Return [x, y] of the center of cell containing provided text 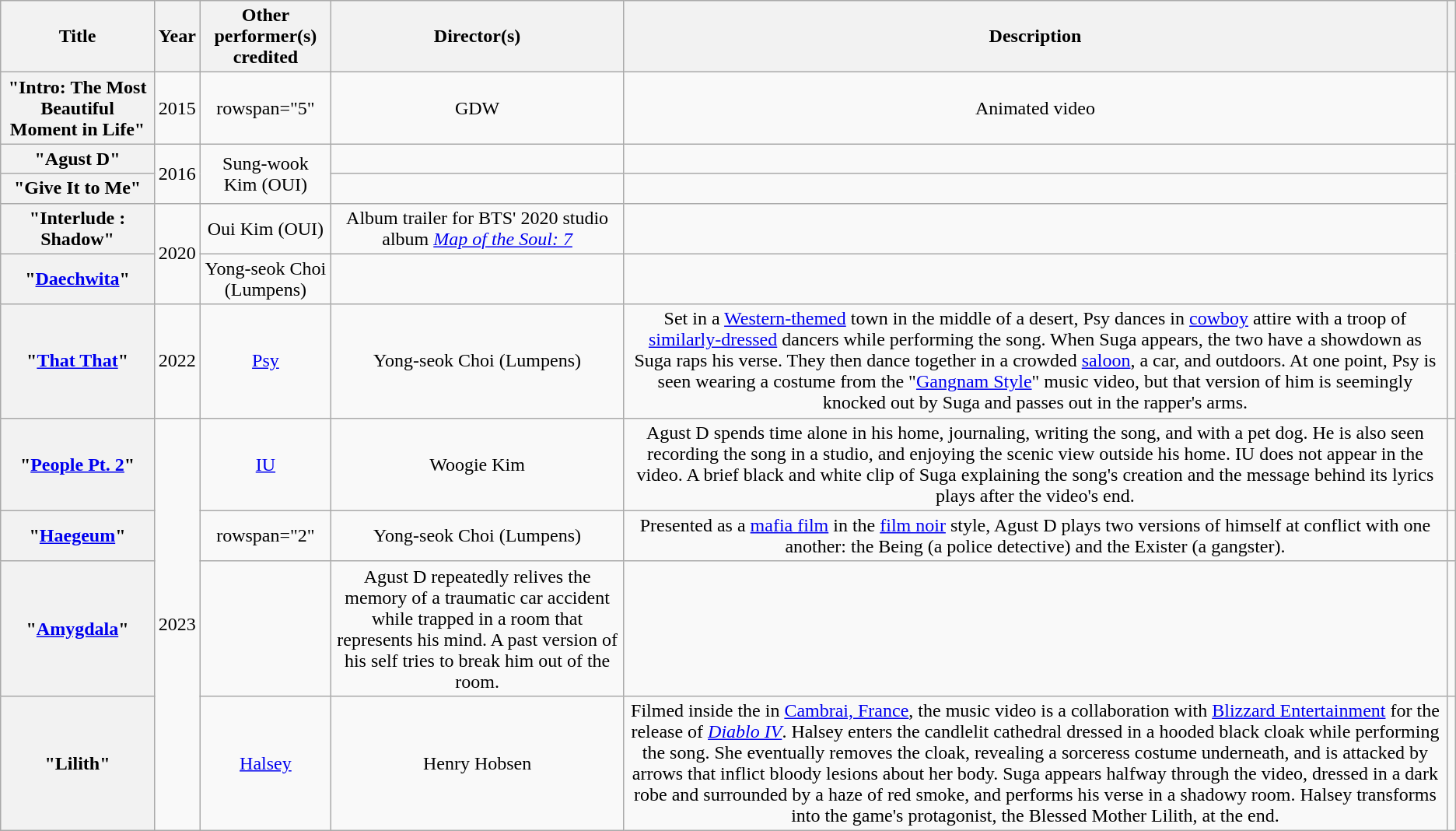
Animated video [1035, 108]
GDW [477, 108]
rowspan="2" [265, 535]
Halsey [265, 763]
rowspan="5" [265, 108]
Description [1035, 37]
2023 [177, 624]
Woogie Kim [477, 464]
Henry Hobsen [477, 763]
2015 [177, 108]
2022 [177, 361]
Sung-wook Kim (OUI) [265, 174]
Year [177, 37]
"Interlude : Shadow" [78, 229]
Title [78, 37]
"Amygdala" [78, 629]
"Haegeum" [78, 535]
Album trailer for BTS' 2020 studio album Map of the Soul: 7 [477, 229]
IU [265, 464]
"Lilith" [78, 763]
Other performer(s) credited [265, 37]
Director(s) [477, 37]
Oui Kim (OUI) [265, 229]
2016 [177, 174]
"Agust D" [78, 159]
"Daechwita" [78, 279]
"People Pt. 2" [78, 464]
2020 [177, 254]
"Give It to Me" [78, 188]
Psy [265, 361]
"That That" [78, 361]
"Intro: The Most Beautiful Moment in Life" [78, 108]
